Pinpoint the cell where the given text exists, returning its (X, Y) midpoint coordinate. 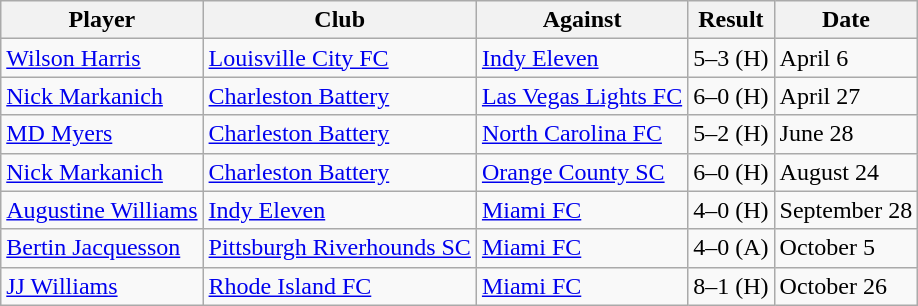
Club (340, 20)
8–1 (H) (731, 286)
Bertin Jacquesson (102, 248)
Pittsburgh Riverhounds SC (340, 248)
Result (731, 20)
October 5 (846, 248)
Wilson Harris (102, 58)
October 26 (846, 286)
JJ Williams (102, 286)
Louisville City FC (340, 58)
Against (582, 20)
Player (102, 20)
5–3 (H) (731, 58)
Las Vegas Lights FC (582, 96)
5–2 (H) (731, 134)
North Carolina FC (582, 134)
MD Myers (102, 134)
4–0 (A) (731, 248)
September 28 (846, 210)
Orange County SC (582, 172)
4–0 (H) (731, 210)
June 28 (846, 134)
Rhode Island FC (340, 286)
August 24 (846, 172)
Date (846, 20)
Augustine Williams (102, 210)
April 6 (846, 58)
April 27 (846, 96)
